Capture the cell that displays the provided text and extract its [X, Y] central coordinate. 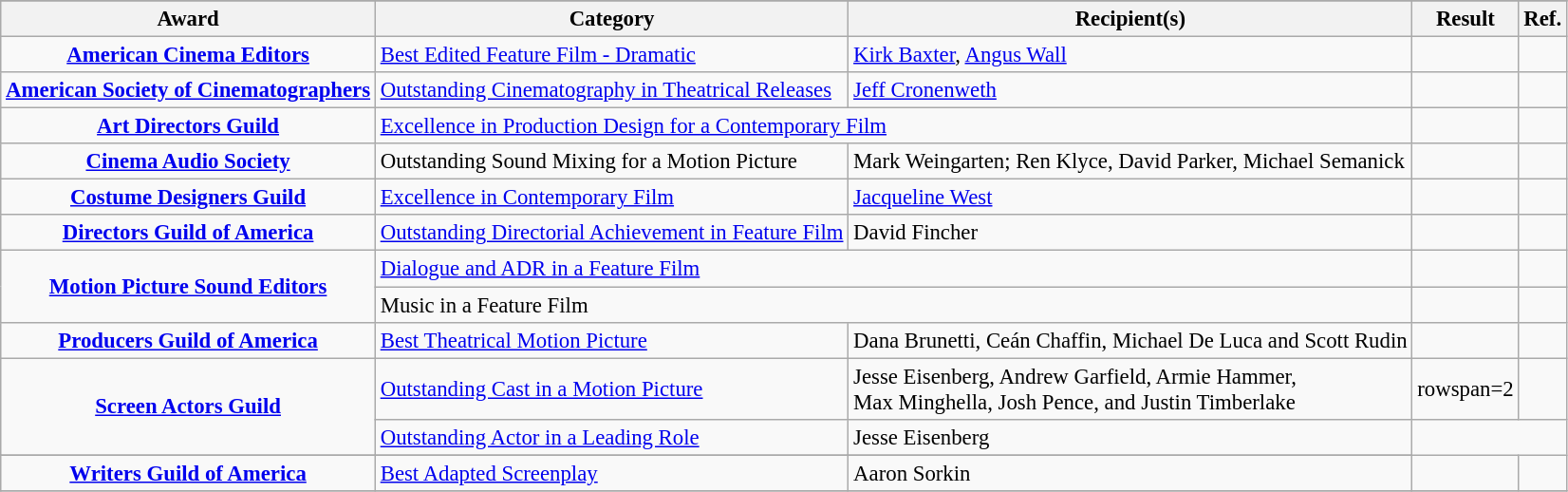
Best Adapted Screenplay [611, 473]
Mark Weingarten; Ren Klyce, David Parker, Michael Semanick [1130, 161]
Dialogue and ADR in a Feature Film [894, 269]
Outstanding Directorial Achievement in Feature Film [611, 233]
Directors Guild of America [188, 233]
Screen Actors Guild [188, 407]
Aaron Sorkin [1130, 473]
Jeff Cronenweth [1130, 90]
American Society of Cinematographers [188, 90]
Motion Picture Sound Editors [188, 287]
rowspan=2 [1465, 389]
Outstanding Sound Mixing for a Motion Picture [611, 161]
Category [611, 19]
Jacqueline West [1130, 198]
Costume Designers Guild [188, 198]
David Fincher [1130, 233]
Kirk Baxter, Angus Wall [1130, 55]
Outstanding Cinematography in Theatrical Releases [611, 90]
Award [188, 19]
Best Edited Feature Film - Dramatic [611, 55]
Result [1465, 19]
Producers Guild of America [188, 340]
Jesse Eisenberg, Andrew Garfield, Armie Hammer, Max Minghella, Josh Pence, and Justin Timberlake [1130, 389]
Dana Brunetti, Ceán Chaffin, Michael De Luca and Scott Rudin [1130, 340]
Jesse Eisenberg [1130, 437]
Art Directors Guild [188, 126]
Excellence in Production Design for a Contemporary Film [894, 126]
Best Theatrical Motion Picture [611, 340]
Outstanding Actor in a Leading Role [611, 437]
Outstanding Cast in a Motion Picture [611, 389]
Music in a Feature Film [894, 305]
American Cinema Editors [188, 55]
Excellence in Contemporary Film [611, 198]
Writers Guild of America [188, 473]
Cinema Audio Society [188, 161]
Ref. [1542, 19]
Recipient(s) [1130, 19]
